Return [x, y] of the center of cell containing provided text 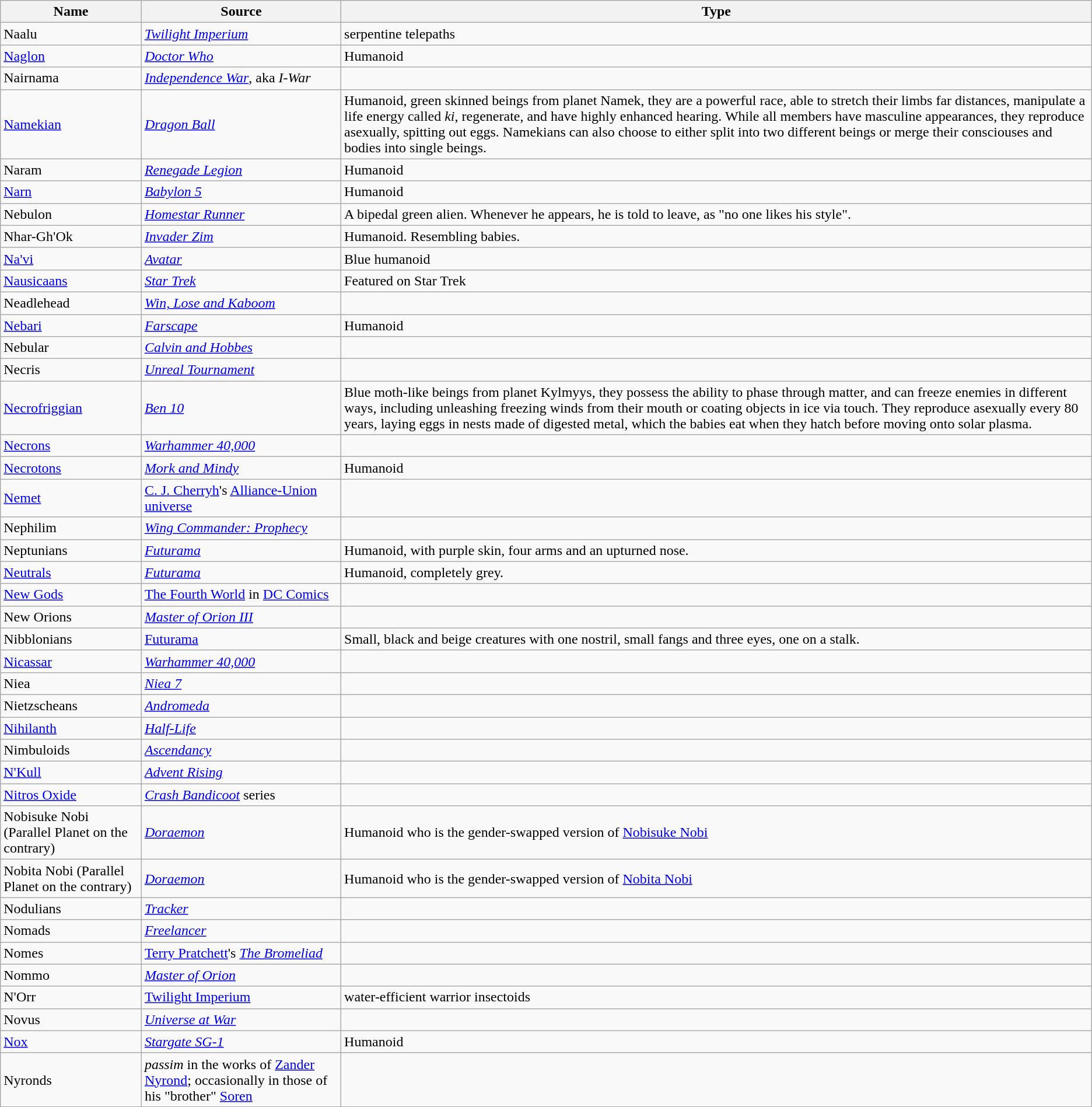
Unreal Tournament [241, 370]
Tracker [241, 909]
Nemet [71, 498]
Stargate SG-1 [241, 1042]
Homestar Runner [241, 214]
Andromeda [241, 706]
The Fourth World in DC Comics [241, 595]
Independence War, aka I-War [241, 78]
Nairnama [71, 78]
Ben 10 [241, 408]
Namekian [71, 124]
Humanoid who is the gender-swapped version of Nobita Nobi [716, 879]
Freelancer [241, 931]
Wing Commander: Prophecy [241, 528]
Nhar-Gh'Ok [71, 236]
Farscape [241, 325]
Source [241, 12]
water-efficient warrior insectoids [716, 997]
Half-Life [241, 728]
Naram [71, 170]
Dragon Ball [241, 124]
Narn [71, 192]
Nietzscheans [71, 706]
Win, Lose and Kaboom [241, 303]
Nox [71, 1042]
Nicassar [71, 661]
Niea 7 [241, 683]
Nobita Nobi (Parallel Planet on the contrary) [71, 879]
Type [716, 12]
N'Kull [71, 773]
Niea [71, 683]
Universe at War [241, 1019]
Na'vi [71, 259]
Humanoid who is the gender-swapped version of Nobisuke Nobi [716, 833]
Star Trek [241, 281]
Invader Zim [241, 236]
Nihilanth [71, 728]
Avatar [241, 259]
Nommo [71, 975]
Neadlehead [71, 303]
C. J. Cherryh's Alliance-Union universe [241, 498]
Ascendancy [241, 750]
Necris [71, 370]
Advent Rising [241, 773]
Nausicaans [71, 281]
Master of Orion III [241, 617]
Neptunians [71, 550]
Novus [71, 1019]
Nitros Oxide [71, 795]
Nephilim [71, 528]
Nebular [71, 348]
Nibblonians [71, 639]
Calvin and Hobbes [241, 348]
passim in the works of Zander Nyrond; occasionally in those of his "brother" Soren [241, 1080]
Blue humanoid [716, 259]
Nyronds [71, 1080]
Master of Orion [241, 975]
Small, black and beige creatures with one nostril, small fangs and three eyes, one on a stalk. [716, 639]
Naglon [71, 56]
Necrotons [71, 468]
New Orions [71, 617]
Nomes [71, 953]
Necrofriggian [71, 408]
Neutrals [71, 572]
serpentine telepaths [716, 34]
Crash Bandicoot series [241, 795]
Nomads [71, 931]
Nobisuke Nobi (Parallel Planet on the contrary) [71, 833]
Humanoid, completely grey. [716, 572]
New Gods [71, 595]
Mork and Mindy [241, 468]
Humanoid. Resembling babies. [716, 236]
Nimbuloids [71, 750]
Featured on Star Trek [716, 281]
Nebulon [71, 214]
Name [71, 12]
Nodulians [71, 909]
Doctor Who [241, 56]
Babylon 5 [241, 192]
Terry Pratchett's The Bromeliad [241, 953]
Naalu [71, 34]
N'Orr [71, 997]
Renegade Legion [241, 170]
Nebari [71, 325]
A bipedal green alien. Whenever he appears, he is told to leave, as "no one likes his style". [716, 214]
Necrons [71, 446]
Humanoid, with purple skin, four arms and an upturned nose. [716, 550]
